Capture the cell that displays the provided text and extract its (x, y) central coordinate. 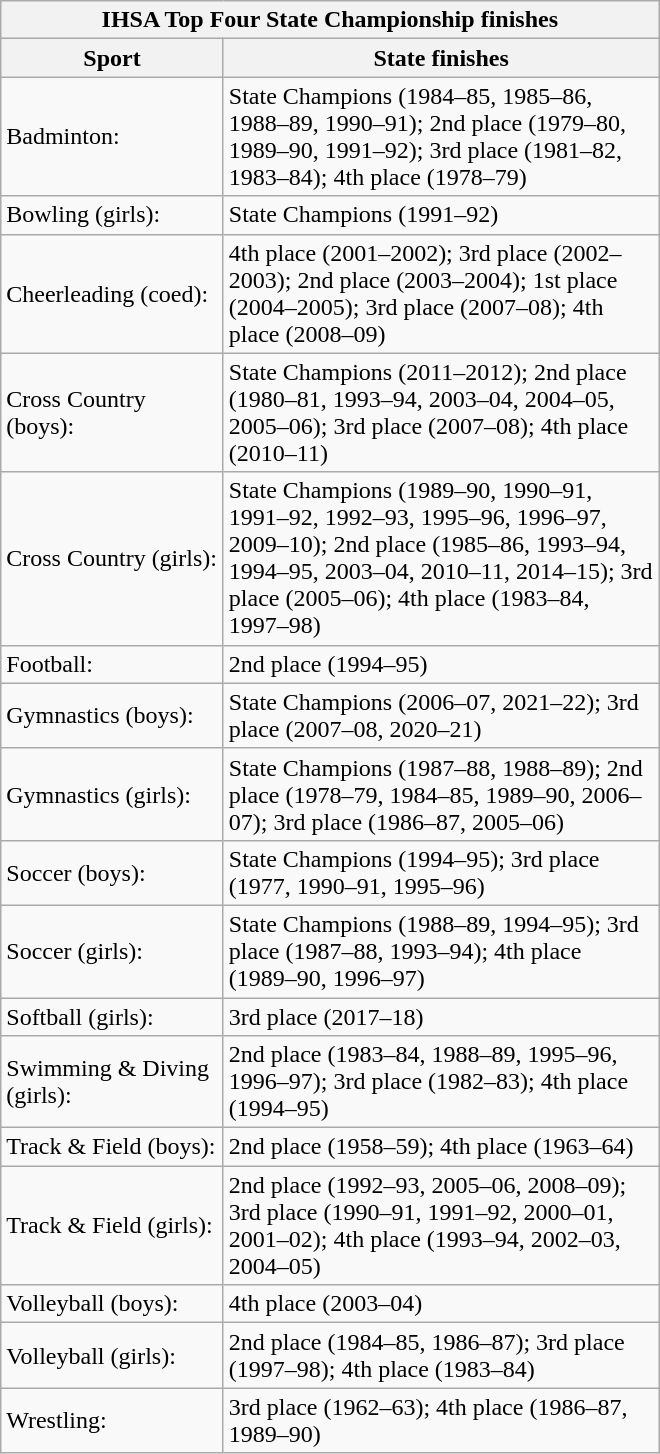
State Champions (1984–85, 1985–86, 1988–89, 1990–91); 2nd place (1979–80, 1989–90, 1991–92); 3rd place (1981–82, 1983–84); 4th place (1978–79) (441, 136)
State finishes (441, 58)
Swimming & Diving (girls): (112, 1082)
2nd place (1994–95) (441, 664)
Gymnastics (girls): (112, 794)
Volleyball (girls): (112, 1356)
State Champions (1988–89, 1994–95); 3rd place (1987–88, 1993–94); 4th place (1989–90, 1996–97) (441, 951)
Bowling (girls): (112, 215)
2nd place (1983–84, 1988–89, 1995–96, 1996–97); 3rd place (1982–83); 4th place (1994–95) (441, 1082)
4th place (2001–2002); 3rd place (2002–2003); 2nd place (2003–2004); 1st place (2004–2005); 3rd place (2007–08); 4th place (2008–09) (441, 294)
Badminton: (112, 136)
Track & Field (boys): (112, 1147)
Cross Country (boys): (112, 412)
3rd place (1962–63); 4th place (1986–87, 1989–90) (441, 1420)
State Champions (1991–92) (441, 215)
Track & Field (girls): (112, 1226)
Cross Country (girls): (112, 558)
4th place (2003–04) (441, 1304)
IHSA Top Four State Championship finishes (330, 20)
3rd place (2017–18) (441, 1017)
Gymnastics (boys): (112, 716)
Softball (girls): (112, 1017)
Football: (112, 664)
2nd place (1992–93, 2005–06, 2008–09); 3rd place (1990–91, 1991–92, 2000–01, 2001–02); 4th place (1993–94, 2002–03, 2004–05) (441, 1226)
Sport (112, 58)
Cheerleading (coed): (112, 294)
Wrestling: (112, 1420)
2nd place (1984–85, 1986–87); 3rd place (1997–98); 4th place (1983–84) (441, 1356)
Soccer (boys): (112, 872)
Soccer (girls): (112, 951)
Volleyball (boys): (112, 1304)
2nd place (1958–59); 4th place (1963–64) (441, 1147)
State Champions (1994–95); 3rd place (1977, 1990–91, 1995–96) (441, 872)
State Champions (1987–88, 1988–89); 2nd place (1978–79, 1984–85, 1989–90, 2006–07); 3rd place (1986–87, 2005–06) (441, 794)
State Champions (2011–2012); 2nd place (1980–81, 1993–94, 2003–04, 2004–05, 2005–06); 3rd place (2007–08); 4th place (2010–11) (441, 412)
State Champions (2006–07, 2021–22); 3rd place (2007–08, 2020–21) (441, 716)
